Pinpoint the cell where the given text exists, returning its [X, Y] midpoint coordinate. 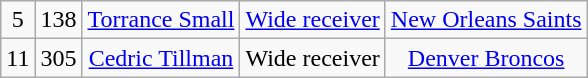
Torrance Small [161, 20]
Denver Broncos [486, 58]
Cedric Tillman [161, 58]
New Orleans Saints [486, 20]
5 [18, 20]
138 [58, 20]
305 [58, 58]
11 [18, 58]
